Identify which cell holds the provided text, then report its [X, Y] central coordinate. 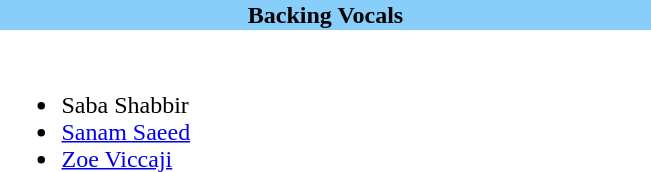
Backing Vocals [326, 15]
